Extract the (x, y) coordinate from the center of the cell holding the provided text.  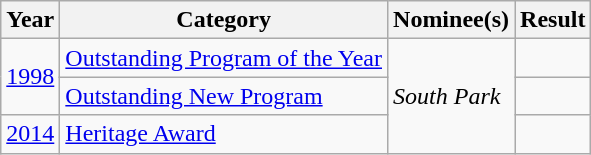
Outstanding New Program (224, 96)
South Park (452, 96)
Category (224, 20)
Result (553, 20)
1998 (30, 77)
Outstanding Program of the Year (224, 58)
Nominee(s) (452, 20)
2014 (30, 134)
Heritage Award (224, 134)
Year (30, 20)
